Scan for the cell matching the given text and deliver its [X, Y] coordinate at center. 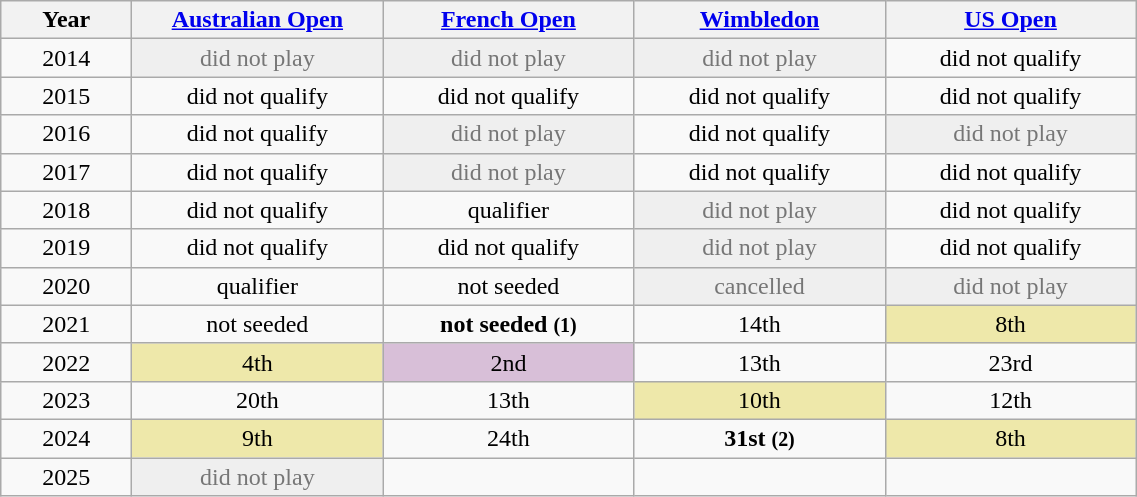
2023 [66, 400]
Australian Open [258, 20]
20th [258, 400]
2021 [66, 324]
2017 [66, 172]
24th [508, 438]
2018 [66, 210]
4th [258, 362]
2020 [66, 286]
2024 [66, 438]
2016 [66, 134]
14th [760, 324]
2nd [508, 362]
23rd [1010, 362]
Year [66, 20]
2025 [66, 477]
2019 [66, 248]
10th [760, 400]
2022 [66, 362]
2014 [66, 58]
cancelled [760, 286]
31st (2) [760, 438]
12th [1010, 400]
French Open [508, 20]
Wimbledon [760, 20]
2015 [66, 96]
US Open [1010, 20]
not seeded (1) [508, 324]
9th [258, 438]
